Pinpoint the cell where the given text exists, returning its [X, Y] midpoint coordinate. 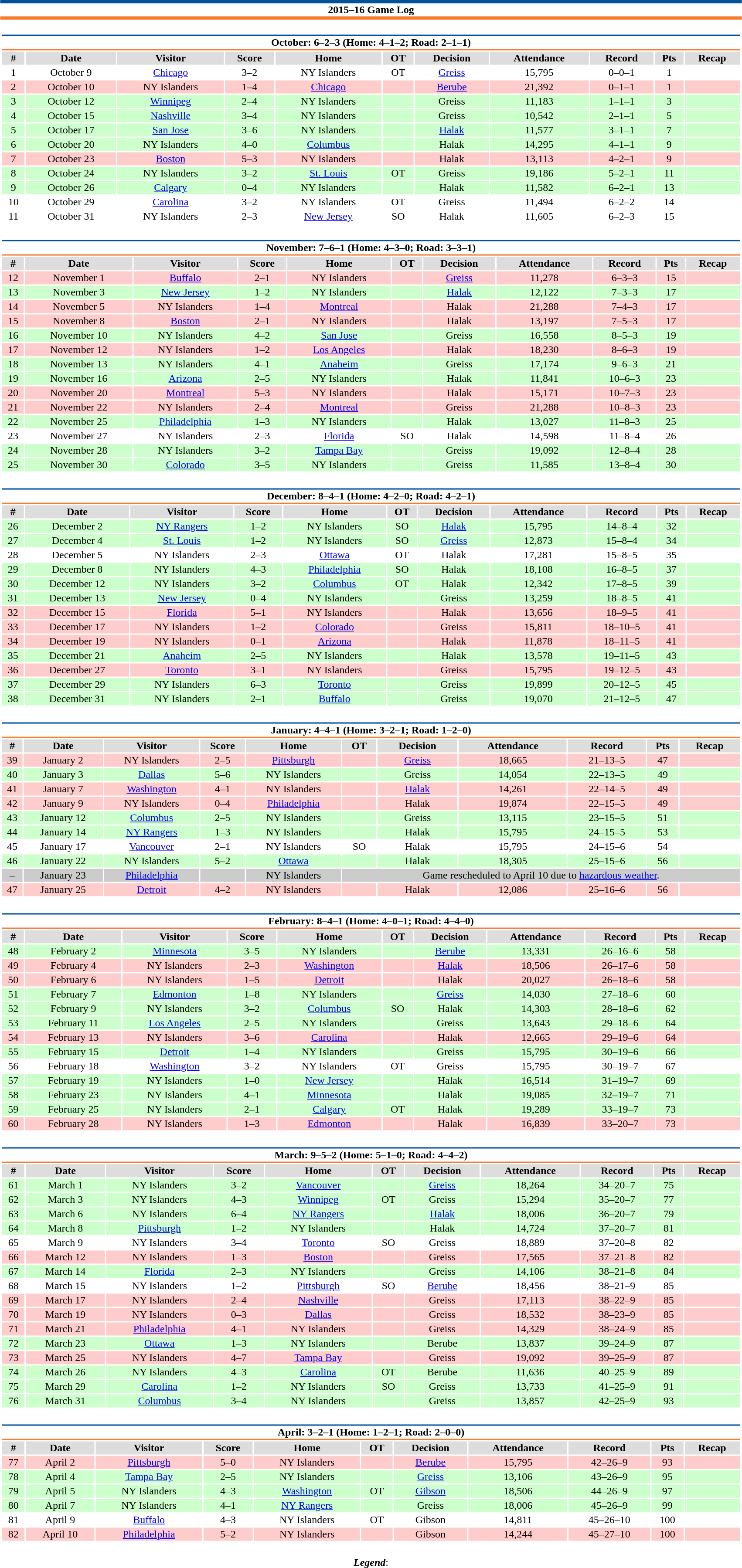
3–1 [258, 670]
23–15–5 [607, 818]
11,878 [538, 641]
16–8–5 [622, 570]
November 28 [79, 450]
63 [13, 1214]
42 [12, 803]
Game rescheduled to April 10 due to hazardous weather. [541, 876]
April: 3–2–1 (Home: 1–2–1; Road: 2–0–0) [371, 1432]
April 2 [60, 1462]
38–22–9 [617, 1300]
43–26–9 [609, 1477]
14,329 [530, 1329]
2–1–1 [622, 115]
11,605 [539, 217]
27–18–6 [620, 994]
12,122 [544, 292]
16,558 [544, 335]
January 17 [63, 847]
January 25 [63, 889]
October 15 [71, 115]
3–1–1 [622, 130]
10–6–3 [625, 379]
38–24–9 [617, 1329]
6–3–3 [625, 278]
48 [13, 951]
13,331 [536, 951]
March 6 [65, 1214]
16,839 [536, 1124]
November 27 [79, 436]
32–19–7 [620, 1095]
11,582 [539, 188]
November 1 [79, 278]
11,278 [544, 278]
October: 6–2–3 (Home: 4–1–2; Road: 2–1–1) [371, 43]
March 26 [65, 1372]
40 [12, 774]
February 11 [73, 1023]
5–0 [228, 1462]
9–6–3 [625, 364]
January 23 [63, 876]
October 20 [71, 144]
18,665 [513, 760]
45–26–9 [609, 1506]
29–19–6 [620, 1038]
March 14 [65, 1271]
10 [13, 202]
December: 8–4–1 (Home: 4–2–0; Road: 4–2–1) [371, 496]
61 [13, 1185]
18–9–5 [622, 612]
December 21 [77, 656]
13–8–4 [625, 465]
29 [13, 570]
13,259 [538, 598]
16,514 [536, 1080]
13,027 [544, 421]
January 22 [63, 861]
13,733 [530, 1386]
37–20–8 [617, 1242]
12,086 [513, 889]
12–8–4 [625, 450]
December 27 [77, 670]
0–0–1 [622, 73]
November 8 [79, 321]
1–0 [252, 1080]
28–18–6 [620, 1009]
13,115 [513, 818]
19,186 [539, 173]
33 [13, 627]
April 10 [60, 1534]
17,113 [530, 1300]
34–20–7 [617, 1185]
12,665 [536, 1038]
February 9 [73, 1009]
26–18–6 [620, 980]
December 8 [77, 570]
0–1 [258, 641]
December 4 [77, 541]
12,873 [538, 541]
March 15 [65, 1286]
10–8–3 [625, 407]
19,070 [538, 699]
– [12, 876]
November 3 [79, 292]
89 [669, 1372]
6–3 [258, 685]
29–18–6 [620, 1023]
8–6–3 [625, 350]
February 18 [73, 1066]
25–15–6 [607, 861]
March 19 [65, 1315]
22–14–5 [607, 789]
1–8 [252, 994]
18,230 [544, 350]
15,811 [538, 627]
44–26–9 [609, 1491]
13,857 [530, 1401]
78 [13, 1477]
1–1–1 [622, 102]
45–27–10 [609, 1534]
21–12–5 [622, 699]
38–23–9 [617, 1315]
March 23 [65, 1344]
18,264 [530, 1185]
74 [13, 1372]
December 17 [77, 627]
16 [13, 335]
17–8–5 [622, 584]
18,889 [530, 1242]
19,899 [538, 685]
39–24–9 [617, 1344]
80 [13, 1506]
November: 7–6–1 (Home: 4–3–0; Road: 3–3–1) [371, 248]
38–21–9 [617, 1286]
21–13–5 [607, 760]
57 [13, 1080]
12 [13, 278]
February 23 [73, 1095]
13,106 [518, 1477]
April 4 [60, 1477]
5–6 [222, 774]
12,342 [538, 584]
6–2–1 [622, 188]
October 29 [71, 202]
January 14 [63, 832]
38–21–8 [617, 1271]
30–19–6 [620, 1052]
5–1 [258, 612]
39–25–9 [617, 1358]
March 12 [65, 1257]
4–1–1 [622, 144]
91 [669, 1386]
February 13 [73, 1038]
6–4 [239, 1214]
35–20–7 [617, 1200]
1–5 [252, 980]
October 10 [71, 87]
March: 9–5–2 (Home: 5–1–0; Road: 4–4–2) [371, 1155]
March 21 [65, 1329]
11–8–3 [625, 421]
March 17 [65, 1300]
19,874 [513, 803]
January 7 [63, 789]
37–20–7 [617, 1229]
42–25–9 [617, 1401]
4–7 [239, 1358]
October 31 [71, 217]
72 [13, 1344]
March 3 [65, 1200]
24 [13, 450]
December 19 [77, 641]
33–19–7 [620, 1109]
14–8–4 [622, 526]
January 3 [63, 774]
October 26 [71, 188]
70 [13, 1315]
March 8 [65, 1229]
2015–16 Game Log [371, 10]
February 6 [73, 980]
11,494 [539, 202]
7–4–3 [625, 306]
11,636 [530, 1372]
January: 4–4–1 (Home: 3–2–1; Road: 1–2–0) [371, 730]
22–15–5 [607, 803]
February 15 [73, 1052]
76 [13, 1401]
March 9 [65, 1242]
10,542 [539, 115]
0–3 [239, 1315]
95 [667, 1477]
January 9 [63, 803]
33–20–7 [620, 1124]
October 9 [71, 73]
18,532 [530, 1315]
April 9 [60, 1520]
8–5–3 [625, 335]
December 2 [77, 526]
March 29 [65, 1386]
December 5 [77, 555]
13,578 [538, 656]
11,183 [539, 102]
October 17 [71, 130]
13,113 [539, 159]
18–8–5 [622, 598]
15–8–4 [622, 541]
55 [13, 1052]
December 29 [77, 685]
April 7 [60, 1506]
36–20–7 [617, 1214]
7–5–3 [625, 321]
18,456 [530, 1286]
February 7 [73, 994]
14,724 [530, 1229]
18–11–5 [622, 641]
42–26–9 [609, 1462]
4–0 [249, 144]
March 31 [65, 1401]
11–8–4 [625, 436]
38 [13, 699]
14,261 [513, 789]
December 15 [77, 612]
11,841 [544, 379]
14,106 [530, 1271]
March 1 [65, 1185]
February 2 [73, 951]
26–16–6 [620, 951]
15,294 [530, 1200]
40–25–9 [617, 1372]
4 [13, 115]
26–17–6 [620, 965]
19–11–5 [622, 656]
11,577 [539, 130]
17,174 [544, 364]
18,305 [513, 861]
14,303 [536, 1009]
14,054 [513, 774]
14,598 [544, 436]
November 5 [79, 306]
59 [13, 1109]
27 [13, 541]
24–15–6 [607, 847]
17,565 [530, 1257]
19,289 [536, 1109]
65 [13, 1242]
7–3–3 [625, 292]
November 30 [79, 465]
15–8–5 [622, 555]
21,392 [539, 87]
13,197 [544, 321]
6–2–2 [622, 202]
5–2–1 [622, 173]
November 20 [79, 393]
December 31 [77, 699]
84 [669, 1271]
13,656 [538, 612]
11,585 [544, 465]
52 [13, 1009]
February: 8–4–1 (Home: 4–0–1; Road: 4–4–0) [371, 921]
25–16–6 [607, 889]
February 28 [73, 1124]
24–15–5 [607, 832]
March 25 [65, 1358]
41–25–9 [617, 1386]
December 13 [77, 598]
December 12 [77, 584]
14,295 [539, 144]
10–7–3 [625, 393]
2 [13, 87]
November 13 [79, 364]
October 12 [71, 102]
31 [13, 598]
November 16 [79, 379]
15,171 [544, 393]
14,811 [518, 1520]
20–12–5 [622, 685]
68 [13, 1286]
January 2 [63, 760]
20 [13, 393]
0–1–1 [622, 87]
4–2–1 [622, 159]
44 [12, 832]
36 [13, 670]
17,281 [538, 555]
50 [13, 980]
November 25 [79, 421]
October 23 [71, 159]
13,837 [530, 1344]
37–21–8 [617, 1257]
46 [12, 861]
22–13–5 [607, 774]
February 19 [73, 1080]
November 22 [79, 407]
November 10 [79, 335]
October 24 [71, 173]
January 12 [63, 818]
18,108 [538, 570]
31–19–7 [620, 1080]
20,027 [536, 980]
6–2–3 [622, 217]
22 [13, 421]
97 [667, 1491]
6 [13, 144]
14,030 [536, 994]
18 [13, 364]
February 25 [73, 1109]
30–19–7 [620, 1066]
February 4 [73, 965]
45–26–10 [609, 1520]
14,244 [518, 1534]
8 [13, 173]
18–10–5 [622, 627]
99 [667, 1506]
November 12 [79, 350]
19,085 [536, 1095]
April 5 [60, 1491]
13,643 [536, 1023]
19–12–5 [622, 670]
